Return the [x, y] coordinate for the center point of the cell that contains the specified text.  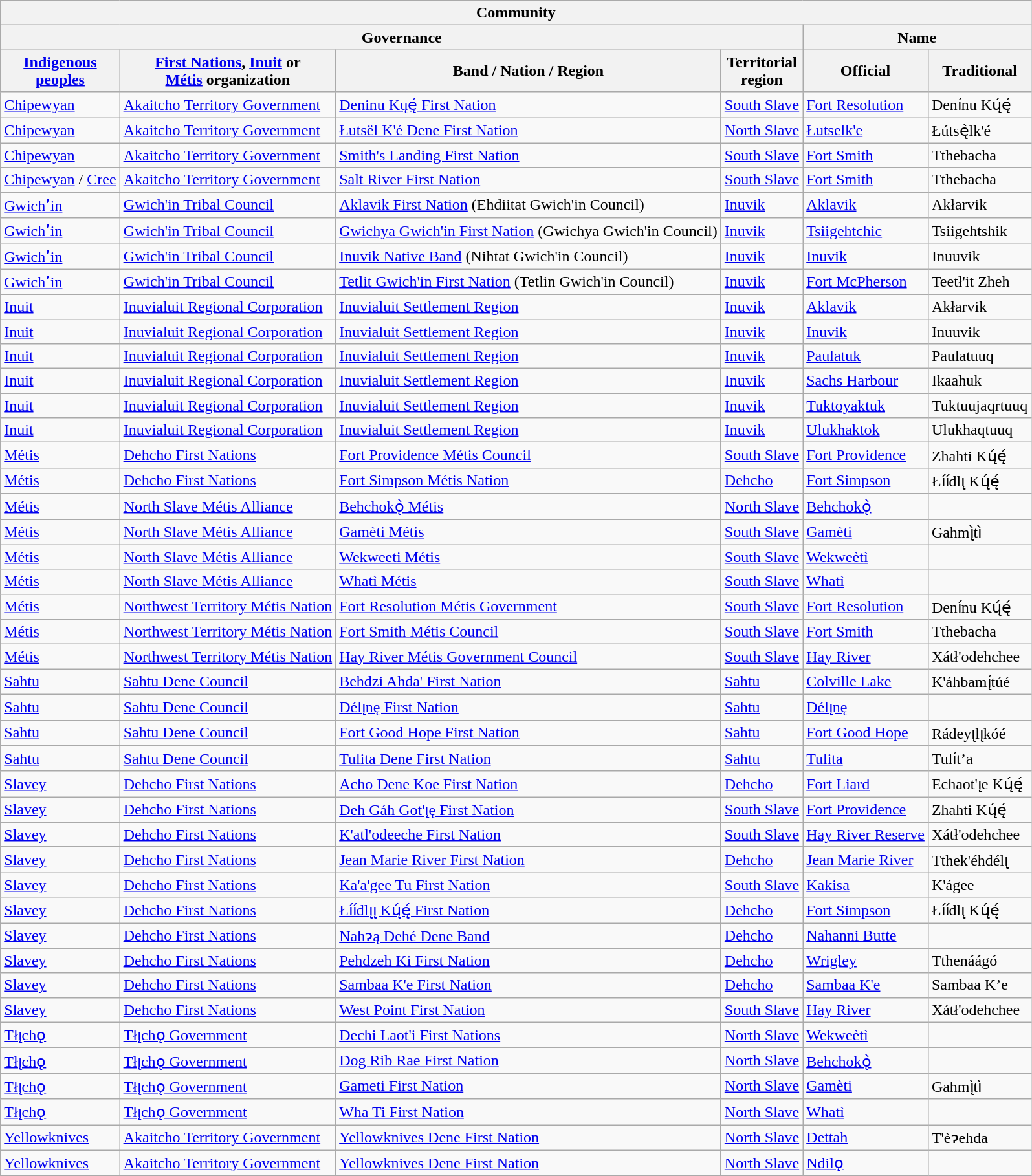
Hay River Métis Government Council [529, 657]
Inuvik Native Band (Nihtat Gwich'in Council) [529, 256]
Behdzi Ahda' First Nation [529, 682]
Whatì Métis [529, 582]
Délı̨nę First Nation [529, 707]
Dog Rib Rae First Nation [529, 1061]
Paulatuuq [980, 356]
Colville Lake [866, 682]
Fort Liard [866, 784]
Wha Ti First Nation [529, 1112]
Tthek'éhdélı̨ [980, 860]
Tulita Dene First Nation [529, 759]
Tulita [866, 759]
K'atl'odeeche First Nation [529, 834]
Sachs Harbour [866, 381]
Wekweeti Métis [529, 557]
Nahɂą Dehé Dene Band [529, 935]
First Nations, Inuit orMétis organization [228, 71]
Dechi Laot'i First Nations [529, 1035]
Fort Good Hope [866, 733]
Deh Gáh Got'ı̨ę First Nation [529, 810]
Łutsël K'é Dene First Nation [529, 131]
Sambaa K'e First Nation [529, 985]
Territorialregion [762, 71]
Teetł'it Zheh [980, 282]
Gwichya Gwich'in First Nation (Gwichya Gwich'in Council) [529, 231]
Name [917, 38]
Ikaahuk [980, 381]
Tuktoyaktuk [866, 406]
Paulatuk [866, 356]
Kakisa [866, 885]
Ulukhaktok [866, 430]
Tsiigehtshik [980, 231]
Nahanni Butte [866, 935]
Tulı́t’a [980, 759]
Deninu Kųę́ First Nation [529, 105]
Łútsę̀lk'é [980, 131]
Fort Smith Métis Council [529, 632]
Pehdzeh Ki First Nation [529, 961]
K'áhbamı̨́túé [980, 682]
Tsiigehtchic [866, 231]
Traditional [980, 71]
Łı́ı́dlı̨ı̨ Kų́ę́ First Nation [529, 910]
Governance [402, 38]
Gamèti Métis [529, 532]
Behchokǫ̀ Métis [529, 506]
Fort McPherson [866, 282]
Indigenouspeoples [60, 71]
Fort Resolution Métis Government [529, 607]
Smith's Landing First Nation [529, 155]
Jean Marie River First Nation [529, 860]
Echaot'ı̨e Kų́ę́ [980, 784]
Aklavik First Nation (Ehdiitat Gwich'in Council) [529, 205]
Fort Simpson Métis Nation [529, 481]
Acho Dene Koe First Nation [529, 784]
Sambaa K’e [980, 985]
Tuktuujaqrtuuq [980, 406]
Ndilǫ [866, 1163]
West Point First Nation [529, 1010]
Sambaa K'e [866, 985]
Jean Marie River [866, 860]
Tetlit Gwich'in First Nation (Tetlin Gwich'in Council) [529, 282]
Wrigley [866, 961]
Official [866, 71]
Ka'a'gee Tu First Nation [529, 885]
T'èɂehda [980, 1137]
K'ágee [980, 885]
Community [516, 13]
Fort Providence Métis Council [529, 455]
Tthenáágó [980, 961]
Fort Good Hope First Nation [529, 733]
Chipewyan / Cree [60, 180]
Salt River First Nation [529, 180]
Gameti First Nation [529, 1086]
Délı̨nę [866, 707]
Hay River Reserve [866, 834]
Band / Nation / Region [529, 71]
Dettah [866, 1137]
Rádeyı̨lı̨kóé [980, 733]
Łutselk'e [866, 131]
Ulukhaqtuuq [980, 430]
